Detect which cell encompasses the target text, then output its [X, Y] center coordinate. 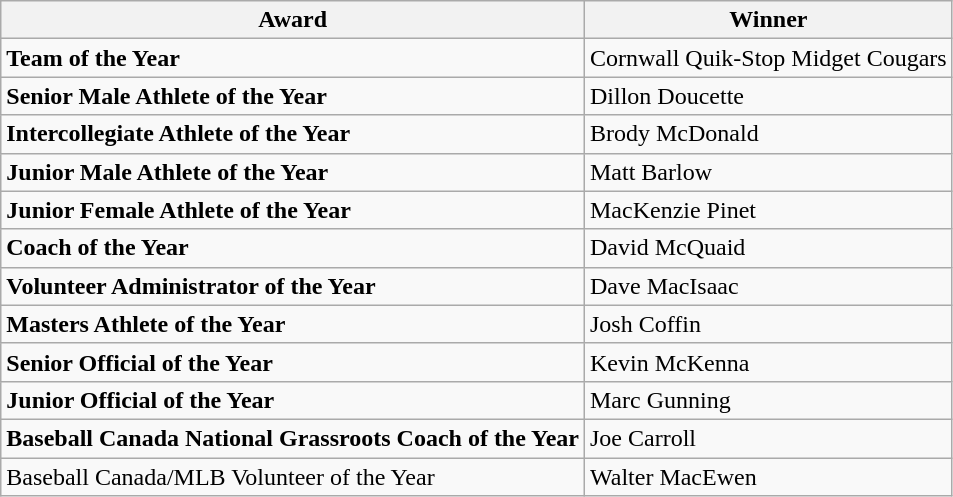
Junior Male Athlete of the Year [293, 172]
Dillon Doucette [768, 96]
Marc Gunning [768, 400]
Senior Male Athlete of the Year [293, 96]
Intercollegiate Athlete of the Year [293, 134]
Volunteer Administrator of the Year [293, 286]
Masters Athlete of the Year [293, 324]
Walter MacEwen [768, 477]
David McQuaid [768, 248]
Junior Female Athlete of the Year [293, 210]
Kevin McKenna [768, 362]
Josh Coffin [768, 324]
Coach of the Year [293, 248]
MacKenzie Pinet [768, 210]
Brody McDonald [768, 134]
Cornwall Quik-Stop Midget Cougars [768, 58]
Matt Barlow [768, 172]
Senior Official of the Year [293, 362]
Team of the Year [293, 58]
Joe Carroll [768, 438]
Award [293, 20]
Dave MacIsaac [768, 286]
Junior Official of the Year [293, 400]
Baseball Canada/MLB Volunteer of the Year [293, 477]
Winner [768, 20]
Baseball Canada National Grassroots Coach of the Year [293, 438]
